Determine the (x, y) coordinate at the center of the cell enclosing the given text.  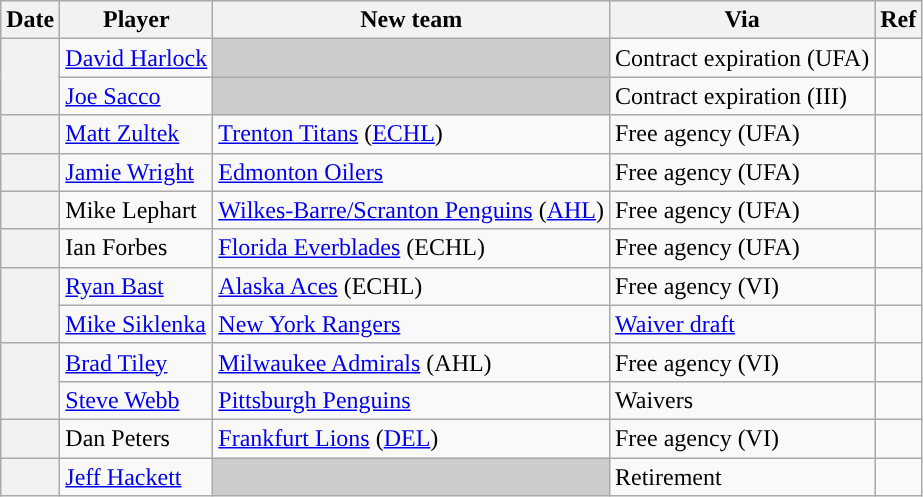
Florida Everblades (ECHL) (412, 248)
Contract expiration (III) (742, 96)
Mike Siklenka (136, 324)
David Harlock (136, 58)
Jeff Hackett (136, 477)
Waivers (742, 400)
Waiver draft (742, 324)
New team (412, 20)
Ian Forbes (136, 248)
Trenton Titans (ECHL) (412, 134)
Pittsburgh Penguins (412, 400)
Dan Peters (136, 438)
Retirement (742, 477)
Matt Zultek (136, 134)
Alaska Aces (ECHL) (412, 286)
Milwaukee Admirals (AHL) (412, 362)
Joe Sacco (136, 96)
Jamie Wright (136, 172)
Ref (898, 20)
Ryan Bast (136, 286)
New York Rangers (412, 324)
Edmonton Oilers (412, 172)
Via (742, 20)
Steve Webb (136, 400)
Contract expiration (UFA) (742, 58)
Wilkes-Barre/Scranton Penguins (AHL) (412, 210)
Frankfurt Lions (DEL) (412, 438)
Mike Lephart (136, 210)
Brad Tiley (136, 362)
Player (136, 20)
Date (30, 20)
